Return the (X, Y) coordinate for the center point of the cell that contains the specified text.  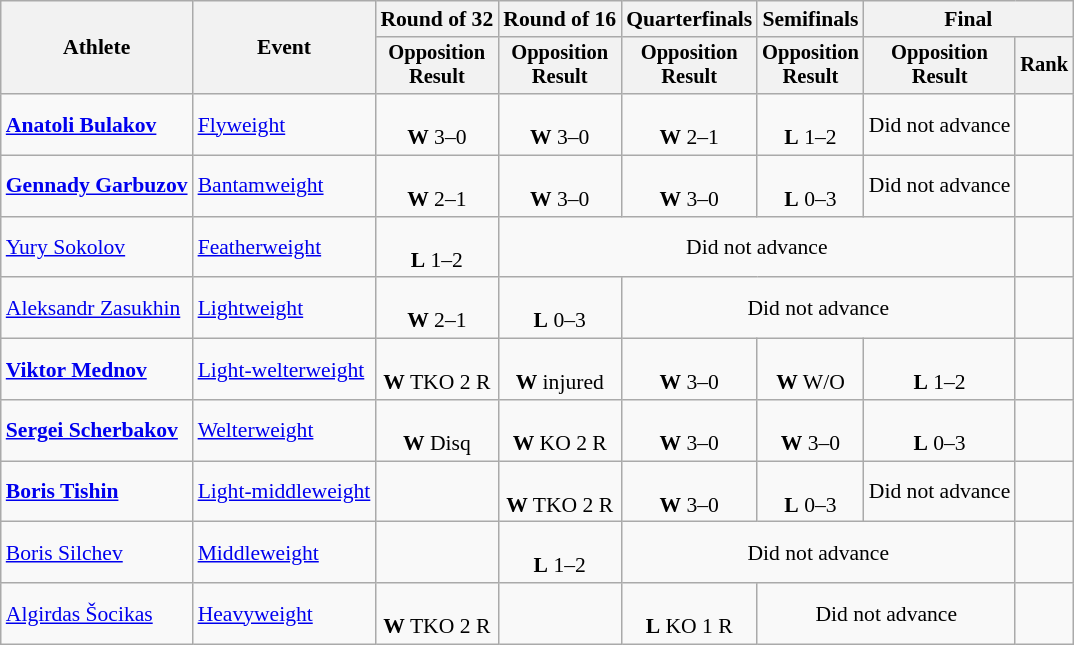
Sergei Scherbakov (97, 430)
Light-welterweight (284, 370)
Anatoli Bulakov (97, 124)
Flyweight (284, 124)
Algirdas Šocikas (97, 614)
Boris Silchev (97, 552)
Rank (1044, 66)
Semifinals (810, 19)
Aleksandr Zasukhin (97, 308)
Featherweight (284, 248)
Heavyweight (284, 614)
Round of 32 (436, 19)
Final (968, 19)
Round of 16 (560, 19)
W injured (560, 370)
W KO 2 R (560, 430)
Light-middleweight (284, 492)
Viktor Mednov (97, 370)
W Disq (436, 430)
Event (284, 48)
Welterweight (284, 430)
Bantamweight (284, 186)
Gennady Garbuzov (97, 186)
Quarterfinals (689, 19)
Middleweight (284, 552)
W W/O (810, 370)
L KO 1 R (689, 614)
Boris Tishin (97, 492)
Lightweight (284, 308)
Yury Sokolov (97, 248)
Athlete (97, 48)
